Determine the (x, y) coordinate at the center of the cell enclosing the given text.  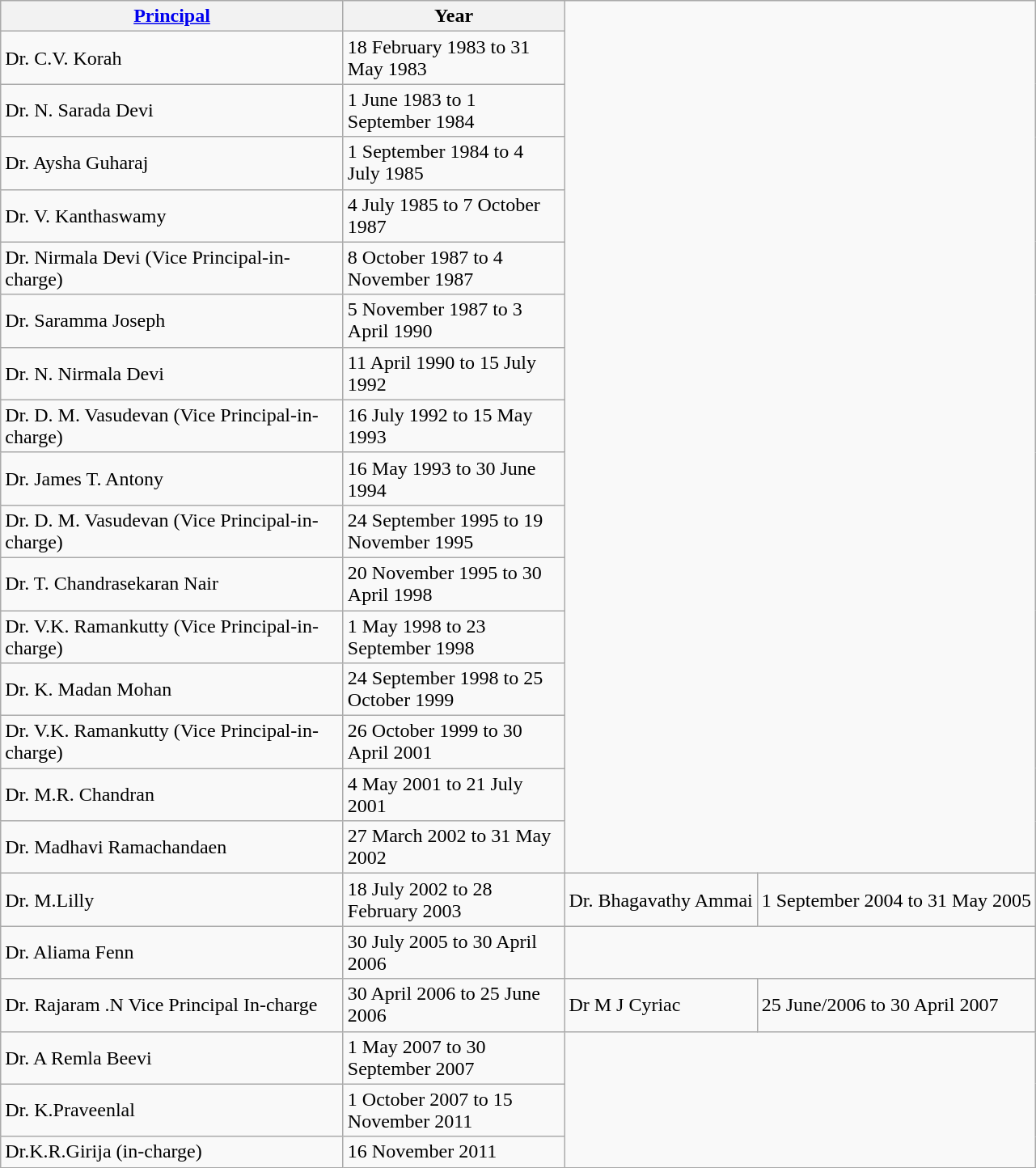
Dr. N. Nirmala Devi (172, 374)
16 November 2011 (454, 1152)
1 September 2004 to 31 May 2005 (896, 899)
16 May 1993 to 30 June 1994 (454, 479)
Dr. M.R. Chandran (172, 794)
Principal (172, 16)
Dr. C.V. Korah (172, 58)
Year (454, 16)
Dr. Madhavi Ramachandaen (172, 848)
4 May 2001 to 21 July 2001 (454, 794)
24 September 1998 to 25 October 1999 (454, 689)
16 July 1992 to 15 May 1993 (454, 425)
27 March 2002 to 31 May 2002 (454, 848)
Dr. M.Lilly (172, 899)
Dr. Saramma Joseph (172, 320)
Dr. V. Kanthaswamy (172, 215)
26 October 1999 to 30 April 2001 (454, 743)
Dr. T. Chandrasekaran Nair (172, 584)
18 July 2002 to 28 February 2003 (454, 899)
30 July 2005 to 30 April 2006 (454, 953)
Dr. Nirmala Devi (Vice Principal-in-charge) (172, 269)
Dr. N. Sarada Devi (172, 110)
24 September 1995 to 19 November 1995 (454, 531)
1 October 2007 to 15 November 2011 (454, 1110)
18 February 1983 to 31 May 1983 (454, 58)
Dr. Aliama Fenn (172, 953)
11 April 1990 to 15 July 1992 (454, 374)
Dr. K.Praveenlal (172, 1110)
4 July 1985 to 7 October 1987 (454, 215)
1 September 1984 to 4 July 1985 (454, 163)
Dr. James T. Antony (172, 479)
20 November 1995 to 30 April 1998 (454, 584)
1 May 1998 to 23 September 1998 (454, 636)
Dr. Aysha Guharaj (172, 163)
Dr. A Remla Beevi (172, 1058)
8 October 1987 to 4 November 1987 (454, 269)
Dr. Bhagavathy Ammai (661, 899)
25 June/2006 to 30 April 2007 (896, 1005)
30 April 2006 to 25 June 2006 (454, 1005)
Dr M J Cyriac (661, 1005)
5 November 1987 to 3 April 1990 (454, 320)
1 June 1983 to 1 September 1984 (454, 110)
Dr. K. Madan Mohan (172, 689)
1 May 2007 to 30 September 2007 (454, 1058)
Dr. Rajaram .N Vice Principal In-charge (172, 1005)
Dr.K.R.Girija (in-charge) (172, 1152)
